For the text-containing cell, return its midpoint in [X, Y] coordinate format. 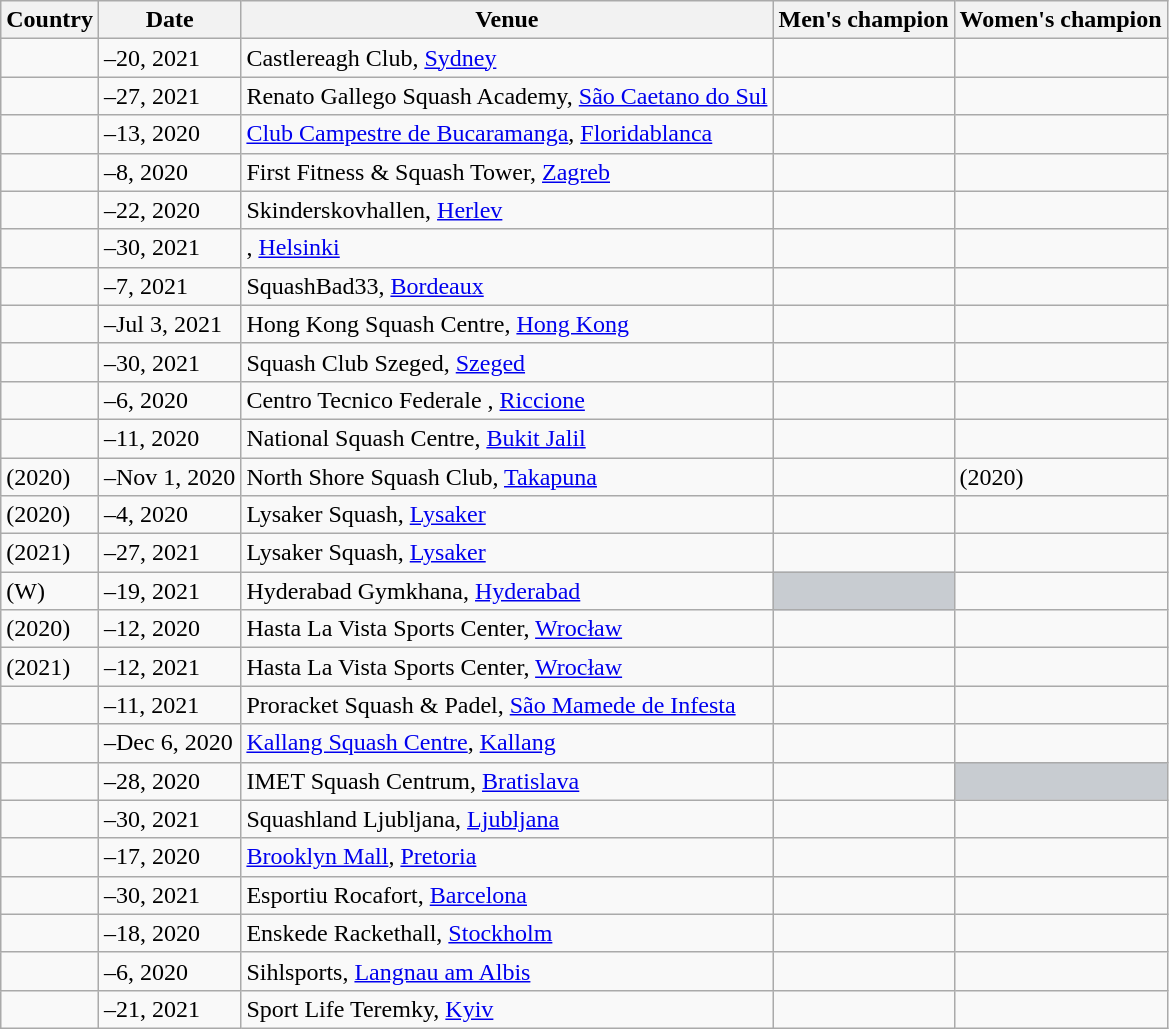
–18, 2020 [169, 933]
Esportiu Rocafort, Barcelona [507, 895]
–8, 2020 [169, 172]
SquashBad33, Bordeaux [507, 286]
Renato Gallego Squash Academy, São Caetano do Sul [507, 96]
–Jul 3, 2021 [169, 324]
–Dec 6, 2020 [169, 743]
Squash Club Szeged, Szeged [507, 362]
–7, 2021 [169, 286]
–4, 2020 [169, 515]
–11, 2021 [169, 705]
Hyderabad Gymkhana, Hyderabad [507, 591]
–22, 2020 [169, 210]
–20, 2021 [169, 58]
–12, 2020 [169, 629]
Women's champion [1060, 20]
–12, 2021 [169, 667]
–17, 2020 [169, 857]
–Nov 1, 2020 [169, 477]
Skinderskovhallen, Herlev [507, 210]
North Shore Squash Club, Takapuna [507, 477]
–21, 2021 [169, 1009]
, Helsinki [507, 248]
Centro Tecnico Federale , Riccione [507, 400]
Castlereagh Club, Sydney [507, 58]
Hong Kong Squash Centre, Hong Kong [507, 324]
Club Campestre de Bucaramanga, Floridablanca [507, 134]
Venue [507, 20]
Squashland Ljubljana, Ljubljana [507, 819]
(W) [50, 591]
National Squash Centre, Bukit Jalil [507, 438]
Sihlsports, Langnau am Albis [507, 971]
Country [50, 20]
Proracket Squash & Padel, São Mamede de Infesta [507, 705]
–13, 2020 [169, 134]
–28, 2020 [169, 781]
Date [169, 20]
Enskede Rackethall, Stockholm [507, 933]
Brooklyn Mall, Pretoria [507, 857]
–11, 2020 [169, 438]
Sport Life Teremky, Kyiv [507, 1009]
–19, 2021 [169, 591]
First Fitness & Squash Tower, Zagreb [507, 172]
Kallang Squash Centre, Kallang [507, 743]
IMET Squash Centrum, Bratislava [507, 781]
Men's champion [864, 20]
